Pinpoint the cell where the given text exists, returning its [X, Y] midpoint coordinate. 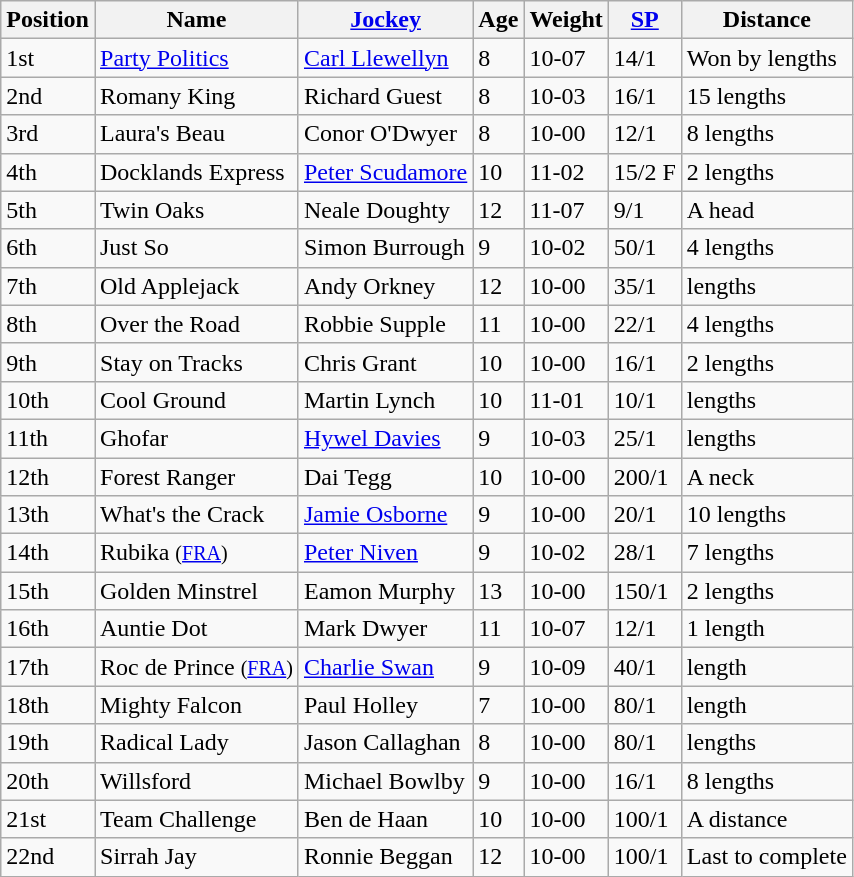
Ghofar [196, 438]
28/1 [644, 553]
5th [48, 210]
Golden Minstrel [196, 591]
Radical Lady [196, 743]
A neck [766, 477]
Conor O'Dwyer [385, 134]
What's the Crack [196, 515]
Weight [566, 20]
150/1 [644, 591]
Jason Callaghan [385, 743]
Robbie Supple [385, 324]
6th [48, 248]
1 length [766, 629]
10 lengths [766, 515]
Party Politics [196, 58]
Last to complete [766, 857]
Forest Ranger [196, 477]
Willsford [196, 781]
15th [48, 591]
15 lengths [766, 96]
Eamon Murphy [385, 591]
13th [48, 515]
14/1 [644, 58]
10th [48, 400]
Mark Dwyer [385, 629]
Laura's Beau [196, 134]
4th [48, 172]
15/2 F [644, 172]
Michael Bowlby [385, 781]
18th [48, 705]
3rd [48, 134]
Rubika (FRA) [196, 553]
Team Challenge [196, 819]
Jamie Osborne [385, 515]
Andy Orkney [385, 286]
16th [48, 629]
Peter Scudamore [385, 172]
Age [498, 20]
Romany King [196, 96]
11-01 [566, 400]
9/1 [644, 210]
7 lengths [766, 553]
Jockey [385, 20]
Cool Ground [196, 400]
11-07 [566, 210]
50/1 [644, 248]
22nd [48, 857]
12th [48, 477]
1st [48, 58]
21st [48, 819]
14th [48, 553]
Just So [196, 248]
10-09 [566, 667]
Won by lengths [766, 58]
Martin Lynch [385, 400]
Name [196, 20]
Sirrah Jay [196, 857]
Peter Niven [385, 553]
Paul Holley [385, 705]
SP [644, 20]
40/1 [644, 667]
Stay on Tracks [196, 362]
Simon Burrough [385, 248]
13 [498, 591]
Neale Doughty [385, 210]
Docklands Express [196, 172]
11th [48, 438]
Position [48, 20]
Carl Llewellyn [385, 58]
A head [766, 210]
8th [48, 324]
9th [48, 362]
200/1 [644, 477]
20th [48, 781]
Auntie Dot [196, 629]
11-02 [566, 172]
Distance [766, 20]
Charlie Swan [385, 667]
Old Applejack [196, 286]
20/1 [644, 515]
Ronnie Beggan [385, 857]
10/1 [644, 400]
Roc de Prince (FRA) [196, 667]
Ben de Haan [385, 819]
17th [48, 667]
Dai Tegg [385, 477]
Twin Oaks [196, 210]
2nd [48, 96]
25/1 [644, 438]
Mighty Falcon [196, 705]
35/1 [644, 286]
Hywel Davies [385, 438]
Chris Grant [385, 362]
A distance [766, 819]
22/1 [644, 324]
7 [498, 705]
7th [48, 286]
19th [48, 743]
Richard Guest [385, 96]
Over the Road [196, 324]
